Pinpoint the cell where the given text exists, returning its (X, Y) midpoint coordinate. 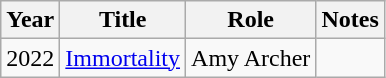
2022 (30, 58)
Role (251, 20)
Immortality (123, 58)
Title (123, 20)
Notes (350, 20)
Amy Archer (251, 58)
Year (30, 20)
